Scan for the cell matching the given text and deliver its (x, y) coordinate at center. 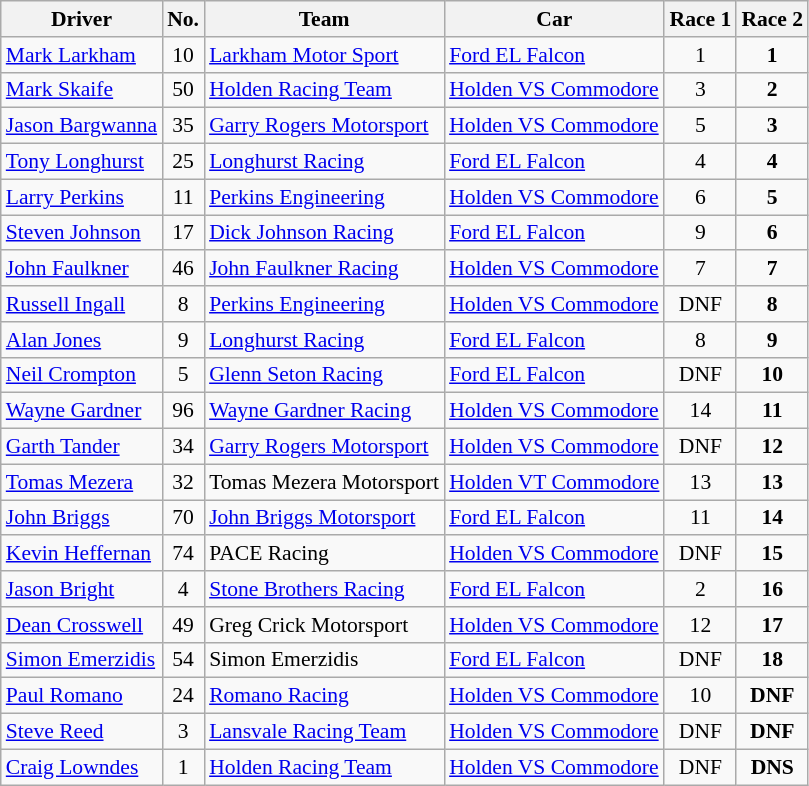
Tomas Mezera Motorsport (324, 482)
DNS (772, 767)
Larkham Motor Sport (324, 55)
Kevin Heffernan (82, 554)
Neil Crompton (82, 375)
Paul Romano (82, 696)
Wayne Gardner (82, 411)
Larry Perkins (82, 197)
Mark Larkham (82, 55)
49 (183, 625)
Craig Lowndes (82, 767)
No. (183, 19)
Lansvale Racing Team (324, 732)
Car (554, 19)
Team (324, 19)
24 (183, 696)
John Faulkner Racing (324, 269)
25 (183, 162)
18 (772, 660)
Wayne Gardner Racing (324, 411)
70 (183, 518)
Driver (82, 19)
Garth Tander (82, 447)
Tomas Mezera (82, 482)
54 (183, 660)
Tony Longhurst (82, 162)
Steven Johnson (82, 233)
Race 1 (700, 19)
50 (183, 90)
John Faulkner (82, 269)
46 (183, 269)
Stone Brothers Racing (324, 589)
Dean Crosswell (82, 625)
Dick Johnson Racing (324, 233)
John Briggs (82, 518)
Russell Ingall (82, 304)
Greg Crick Motorsport (324, 625)
Alan Jones (82, 340)
Mark Skaife (82, 90)
96 (183, 411)
15 (772, 554)
Steve Reed (82, 732)
Jason Bright (82, 589)
Jason Bargwanna (82, 126)
35 (183, 126)
Romano Racing (324, 696)
74 (183, 554)
Race 2 (772, 19)
34 (183, 447)
PACE Racing (324, 554)
16 (772, 589)
John Briggs Motorsport (324, 518)
Holden VT Commodore (554, 482)
32 (183, 482)
Glenn Seton Racing (324, 375)
